Capture the cell that displays the provided text and extract its (X, Y) central coordinate. 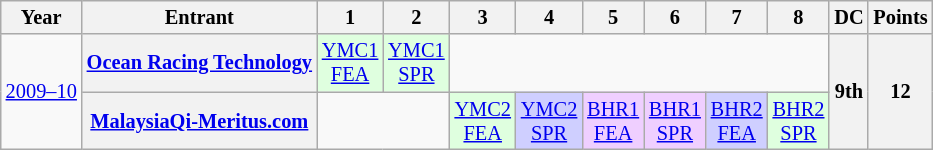
7 (737, 17)
BHR1FEA (613, 121)
BHR1SPR (675, 121)
3 (483, 17)
2 (416, 17)
4 (549, 17)
6 (675, 17)
YMC2SPR (549, 121)
1 (350, 17)
DC (848, 17)
Points (900, 17)
YMC1SPR (416, 63)
YMC2FEA (483, 121)
Ocean Racing Technology (200, 63)
12 (900, 92)
8 (799, 17)
2009–10 (42, 92)
BHR2FEA (737, 121)
Entrant (200, 17)
Year (42, 17)
BHR2SPR (799, 121)
5 (613, 17)
9th (848, 92)
MalaysiaQi-Meritus.com (200, 121)
YMC1FEA (350, 63)
